For the text-containing cell, return its midpoint in [X, Y] coordinate format. 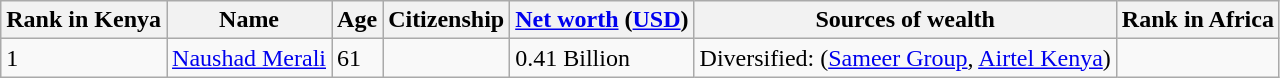
Age [358, 20]
61 [358, 58]
Name [250, 20]
Rank in Africa [1198, 20]
Citizenship [446, 20]
Net worth (USD) [602, 20]
Naushad Merali [250, 58]
Rank in Kenya [84, 20]
0.41 Billion [602, 58]
Diversified: (Sameer Group, Airtel Kenya) [905, 58]
1 [84, 58]
Sources of wealth [905, 20]
